Output the (x, y) coordinate of the center of the cell containing the given text.  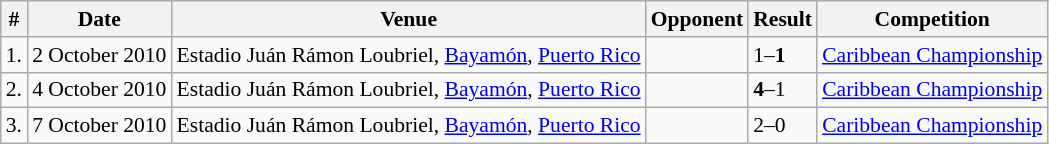
4–1 (782, 90)
7 October 2010 (99, 126)
1. (14, 55)
2 October 2010 (99, 55)
1–1 (782, 55)
# (14, 19)
4 October 2010 (99, 90)
Opponent (698, 19)
2. (14, 90)
2–0 (782, 126)
Venue (408, 19)
3. (14, 126)
Result (782, 19)
Date (99, 19)
Competition (932, 19)
